Return the [X, Y] coordinate for the center point of the cell that contains the specified text.  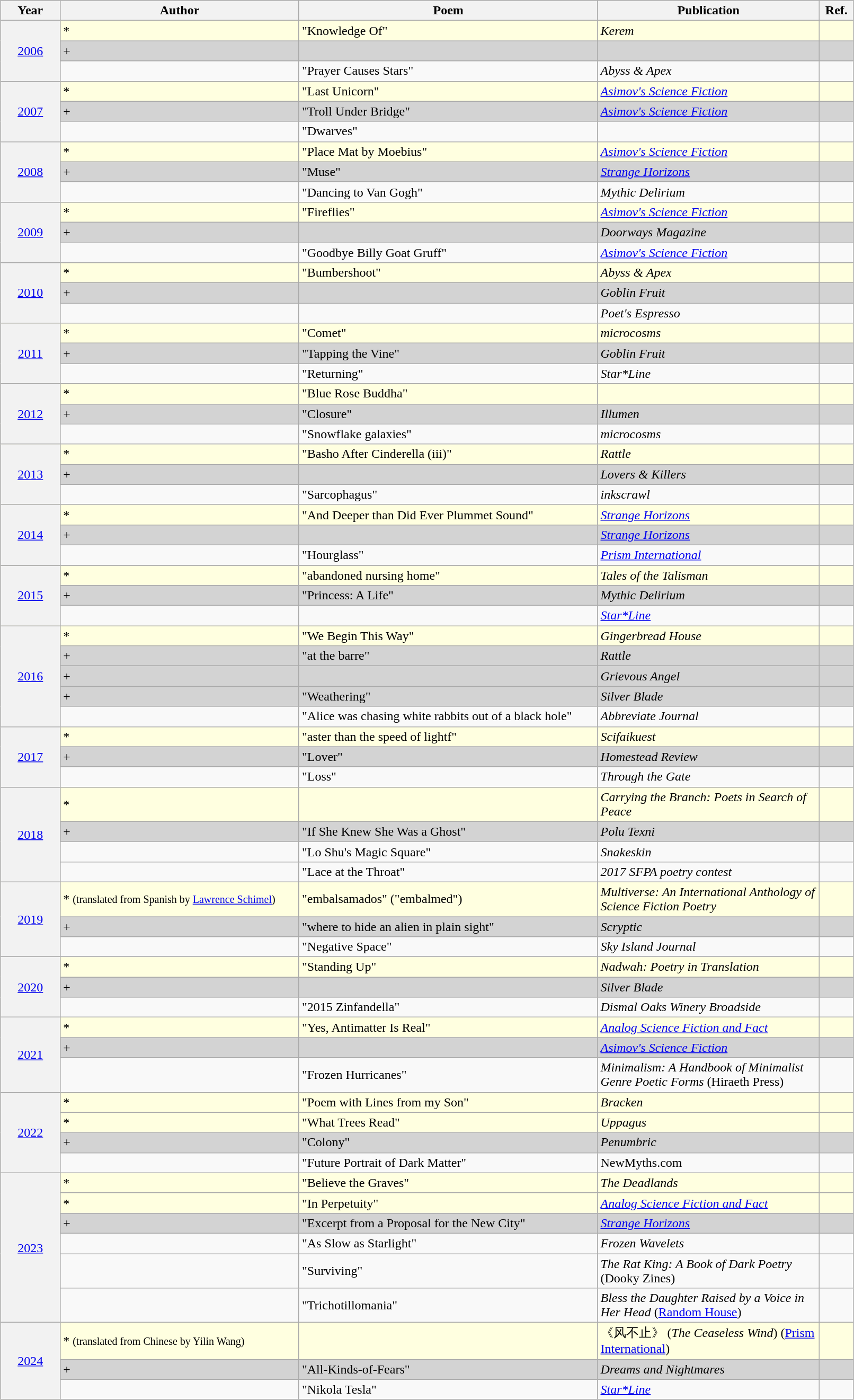
Grievous Angel [709, 676]
"We Begin This Way" [448, 636]
2012 [31, 414]
"Tapping the Vine" [448, 353]
"In Perpetuity" [448, 1203]
"Surviving" [448, 1271]
Illumen [709, 414]
"Fireflies" [448, 212]
"If She Knew She Was a Ghost" [448, 831]
"at the barre" [448, 656]
2011 [31, 353]
"Future Portrait of Dark Matter" [448, 1163]
Year [31, 11]
"Prayer Causes Stars" [448, 71]
"Believe the Graves" [448, 1183]
2010 [31, 293]
Ref. [837, 11]
"Colony" [448, 1142]
Doorways Magazine [709, 232]
"Knowledge Of" [448, 31]
"Lace at the Throat" [448, 872]
2013 [31, 474]
2019 [31, 919]
"Princess: A Life" [448, 596]
Homestead Review [709, 757]
"Blue Rose Buddha" [448, 394]
"Standing Up" [448, 967]
"What Trees Read" [448, 1122]
"Frozen Hurricanes" [448, 1075]
"Last Unicorn" [448, 91]
"Lover" [448, 757]
2024 [31, 1361]
"All-Kinds-of-Fears" [448, 1369]
2021 [31, 1055]
* (translated from Chinese by Yilin Wang) [180, 1341]
"Nikola Tesla" [448, 1389]
"Basho After Cinderella (iii)" [448, 454]
《风不止》 (The Ceaseless Wind) (Prism International) [709, 1341]
"Weathering" [448, 696]
inkscrawl [709, 494]
"Muse" [448, 172]
"Trichotillomania" [448, 1306]
Minimalism: A Handbook of Minimalist Genre Poetic Forms (Hiraeth Press) [709, 1075]
"Alice was chasing white rabbits out of a black hole" [448, 716]
Frozen Wavelets [709, 1243]
"Poem with Lines from my Son" [448, 1102]
2014 [31, 535]
Abbreviate Journal [709, 716]
"embalsamados" ("embalmed") [448, 899]
2018 [31, 834]
2017 [31, 757]
Publication [709, 11]
2008 [31, 172]
* (translated from Spanish by Lawrence Schimel) [180, 899]
2016 [31, 676]
"Goodbye Billy Goat Gruff" [448, 253]
2015 [31, 595]
The Rat King: A Book of Dark Poetry (Dooky Zines) [709, 1271]
"Lo Shu's Magic Square" [448, 852]
"2015 Zinfandella" [448, 1007]
2009 [31, 232]
"Returning" [448, 374]
Sky Island Journal [709, 947]
NewMyths.com [709, 1163]
"Snowflake galaxies" [448, 434]
Bracken [709, 1102]
Author [180, 11]
2022 [31, 1132]
"Negative Space" [448, 947]
Dreams and Nightmares [709, 1369]
Nadwah: Poetry in Translation [709, 967]
Prism International [709, 555]
"Troll Under Bridge" [448, 111]
"aster than the speed of lightf" [448, 737]
Polu Texni [709, 831]
Through the Gate [709, 777]
Multiverse: An International Anthology of Science Fiction Poetry [709, 899]
"And Deeper than Did Ever Plummet Sound" [448, 515]
"As Slow as Starlight" [448, 1243]
2006 [31, 51]
Poem [448, 11]
Carrying the Branch: Poets in Search of Peace [709, 804]
2017 SFPA poetry contest [709, 872]
Poet's Espresso [709, 313]
2020 [31, 987]
"Closure" [448, 414]
Kerem [709, 31]
"Dancing to Van Gogh" [448, 192]
"Loss" [448, 777]
"Hourglass" [448, 555]
2007 [31, 111]
"Place Mat by Moebius" [448, 152]
Scifaikuest [709, 737]
Bless the Daughter Raised by a Voice in Her Head (Random House) [709, 1306]
"Yes, Antimatter Is Real" [448, 1027]
"abandoned nursing home" [448, 575]
Snakeskin [709, 852]
"Excerpt from a Proposal for the New City" [448, 1223]
Tales of the Talisman [709, 575]
Dismal Oaks Winery Broadside [709, 1007]
"Dwarves" [448, 131]
"where to hide an alien in plain sight" [448, 927]
Uppagus [709, 1122]
Gingerbread House [709, 636]
"Comet" [448, 333]
"Sarcophagus" [448, 494]
The Deadlands [709, 1183]
2023 [31, 1247]
Scryptic [709, 927]
"Bumbershoot" [448, 273]
Penumbric [709, 1142]
Lovers & Killers [709, 474]
